Identify which cell holds the provided text, then report its (X, Y) central coordinate. 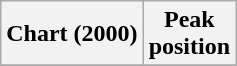
Peakposition (189, 34)
Chart (2000) (72, 34)
